Pinpoint the cell where the given text exists, returning its (X, Y) midpoint coordinate. 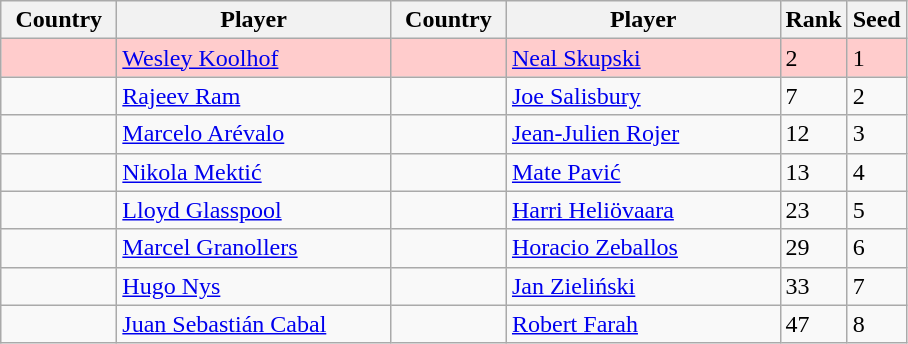
Rajeev Ram (254, 96)
Neal Skupski (643, 58)
Juan Sebastián Cabal (254, 324)
4 (876, 172)
Marcel Granollers (254, 248)
Jean-Julien Rojer (643, 134)
12 (814, 134)
Marcelo Arévalo (254, 134)
Nikola Mektić (254, 172)
Horacio Zeballos (643, 248)
Lloyd Glasspool (254, 210)
3 (876, 134)
Harri Heliövaara (643, 210)
8 (876, 324)
13 (814, 172)
47 (814, 324)
6 (876, 248)
Mate Pavić (643, 172)
Joe Salisbury (643, 96)
5 (876, 210)
1 (876, 58)
Robert Farah (643, 324)
23 (814, 210)
Wesley Koolhof (254, 58)
Rank (814, 20)
Hugo Nys (254, 286)
Seed (876, 20)
29 (814, 248)
33 (814, 286)
Jan Zieliński (643, 286)
